Output the (x, y) coordinate of the center of the cell containing the given text.  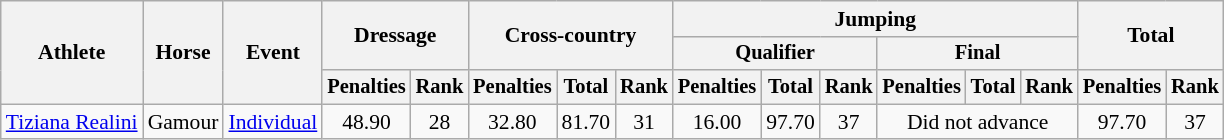
Individual (272, 122)
32.80 (512, 122)
48.90 (366, 122)
31 (644, 122)
Cross-country (570, 36)
Jumping (876, 19)
Did not advance (977, 122)
Athlete (72, 52)
Event (272, 52)
Horse (184, 52)
Dressage (395, 36)
Final (977, 54)
Gamour (184, 122)
16.00 (717, 122)
81.70 (586, 122)
28 (440, 122)
Tiziana Realini (72, 122)
Qualifier (776, 54)
